Return [X, Y] of the center of cell containing provided text 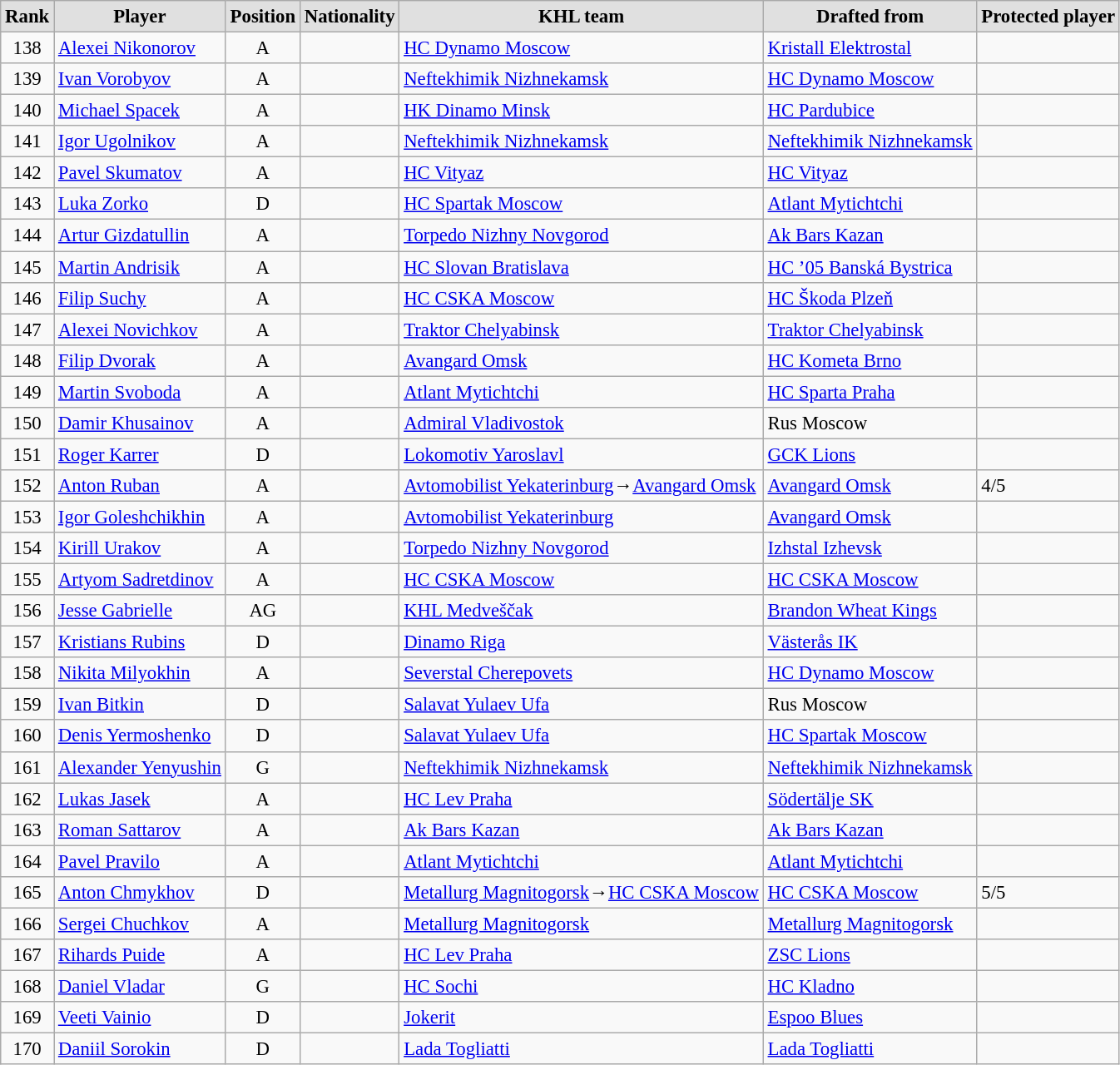
Nikita Milyokhin [140, 673]
139 [27, 79]
Filip Dvorak [140, 360]
169 [27, 1018]
153 [27, 517]
5/5 [1048, 893]
Igor Goleshchikhin [140, 517]
Damir Khusainov [140, 424]
141 [27, 141]
Espoo Blues [870, 1018]
155 [27, 580]
HC Kladno [870, 986]
Rank [27, 17]
Ivan Vorobyov [140, 79]
149 [27, 392]
Igor Ugolnikov [140, 141]
AG [263, 611]
154 [27, 548]
Kristall Elektrostal [870, 48]
Södertälje SK [870, 799]
Daniel Vladar [140, 986]
Martin Svoboda [140, 392]
138 [27, 48]
144 [27, 235]
Alexander Yenyushin [140, 767]
HC Škoda Plzeň [870, 298]
167 [27, 955]
HK Dinamo Minsk [581, 111]
Roger Karrer [140, 454]
Filip Suchy [140, 298]
Ivan Bitkin [140, 705]
150 [27, 424]
HC Kometa Brno [870, 360]
168 [27, 986]
Dinamo Riga [581, 642]
Artur Gizdatullin [140, 235]
164 [27, 861]
Anton Chmykhov [140, 893]
Alexei Novichkov [140, 329]
Drafted from [870, 17]
Luka Zorko [140, 204]
HC Sochi [581, 986]
Severstal Cherepovets [581, 673]
161 [27, 767]
163 [27, 830]
Pavel Skumatov [140, 173]
147 [27, 329]
Protected player [1048, 17]
Player [140, 17]
Metallurg Magnitogorsk→HC CSKA Moscow [581, 893]
146 [27, 298]
Daniil Sorokin [140, 1049]
159 [27, 705]
HC ’05 Banská Bystrica [870, 267]
HC Pardubice [870, 111]
148 [27, 360]
Roman Sattarov [140, 830]
Avtomobilist Yekaterinburg→Avangard Omsk [581, 486]
143 [27, 204]
Lukas Jasek [140, 799]
160 [27, 736]
HC Sparta Praha [870, 392]
Izhstal Izhevsk [870, 548]
KHL team [581, 17]
Sergei Chuchkov [140, 924]
Kirill Urakov [140, 548]
Veeti Vainio [140, 1018]
HC Slovan Bratislava [581, 267]
156 [27, 611]
157 [27, 642]
Denis Yermoshenko [140, 736]
145 [27, 267]
Martin Andrisik [140, 267]
Rihards Puide [140, 955]
Lokomotiv Yaroslavl [581, 454]
Alexei Nikonorov [140, 48]
Avtomobilist Yekaterinburg [581, 517]
Pavel Pravilo [140, 861]
Jokerit [581, 1018]
4/5 [1048, 486]
Position [263, 17]
162 [27, 799]
Michael Spacek [140, 111]
Brandon Wheat Kings [870, 611]
158 [27, 673]
166 [27, 924]
151 [27, 454]
170 [27, 1049]
165 [27, 893]
GCK Lions [870, 454]
ZSC Lions [870, 955]
Artyom Sadretdinov [140, 580]
140 [27, 111]
Nationality [349, 17]
KHL Medveščak [581, 611]
Admiral Vladivostok [581, 424]
152 [27, 486]
Västerås IK [870, 642]
Kristians Rubins [140, 642]
142 [27, 173]
Anton Ruban [140, 486]
Jesse Gabrielle [140, 611]
